Pinpoint the cell where the given text exists, returning its (X, Y) midpoint coordinate. 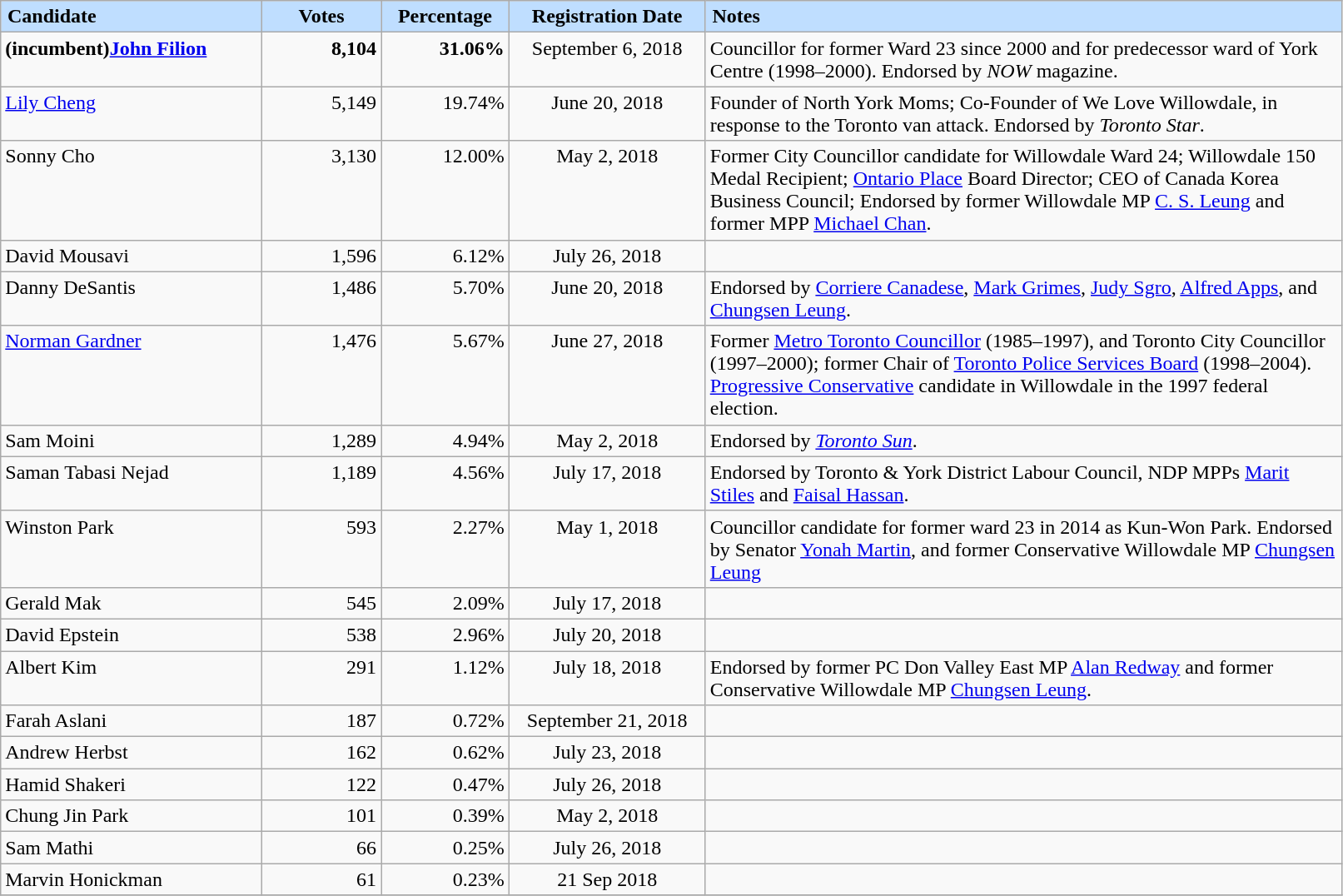
545 (321, 603)
Founder of North York Moms; Co-Founder of We Love Willowdale, in response to the Toronto van attack. Endorsed by Toronto Star. (1023, 113)
0.39% (445, 816)
1,486 (321, 298)
4.56% (445, 483)
September 6, 2018 (607, 60)
June 27, 2018 (607, 375)
Endorsed by former PC Don Valley East MP Alan Redway and former Conservative Willowdale MP Chungsen Leung. (1023, 678)
Votes (321, 17)
July 23, 2018 (607, 753)
Albert Kim (132, 678)
Hamid Shakeri (132, 784)
Notes (1023, 17)
Norman Gardner (132, 375)
0.62% (445, 753)
101 (321, 816)
19.74% (445, 113)
6.12% (445, 256)
187 (321, 721)
Chung Jin Park (132, 816)
Winston Park (132, 549)
0.72% (445, 721)
122 (321, 784)
(incumbent)John Filion (132, 60)
12.00% (445, 190)
8,104 (321, 60)
4.94% (445, 441)
1,596 (321, 256)
2.09% (445, 603)
September 21, 2018 (607, 721)
0.23% (445, 879)
July 20, 2018 (607, 635)
David Mousavi (132, 256)
Marvin Honickman (132, 879)
Councillor for former Ward 23 since 2000 and for predecessor ward of York Centre (1998–2000). Endorsed by NOW magazine. (1023, 60)
Endorsed by Toronto Sun. (1023, 441)
Farah Aslani (132, 721)
Sonny Cho (132, 190)
Gerald Mak (132, 603)
0.25% (445, 848)
21 Sep 2018 (607, 879)
July 18, 2018 (607, 678)
Lily Cheng (132, 113)
1.12% (445, 678)
2.27% (445, 549)
1,189 (321, 483)
0.47% (445, 784)
1,476 (321, 375)
61 (321, 879)
Saman Tabasi Nejad (132, 483)
Registration Date (607, 17)
May 1, 2018 (607, 549)
2.96% (445, 635)
162 (321, 753)
5.67% (445, 375)
Endorsed by Toronto & York District Labour Council, NDP MPPs Marit Stiles and Faisal Hassan. (1023, 483)
Andrew Herbst (132, 753)
5,149 (321, 113)
Danny DeSantis (132, 298)
Sam Moini (132, 441)
3,130 (321, 190)
Percentage (445, 17)
1,289 (321, 441)
Sam Mathi (132, 848)
593 (321, 549)
Endorsed by Corriere Canadese, Mark Grimes, Judy Sgro, Alfred Apps, and Chungsen Leung. (1023, 298)
David Epstein (132, 635)
291 (321, 678)
538 (321, 635)
Candidate (132, 17)
66 (321, 848)
5.70% (445, 298)
31.06% (445, 60)
